Identify which cell holds the provided text, then report its (x, y) central coordinate. 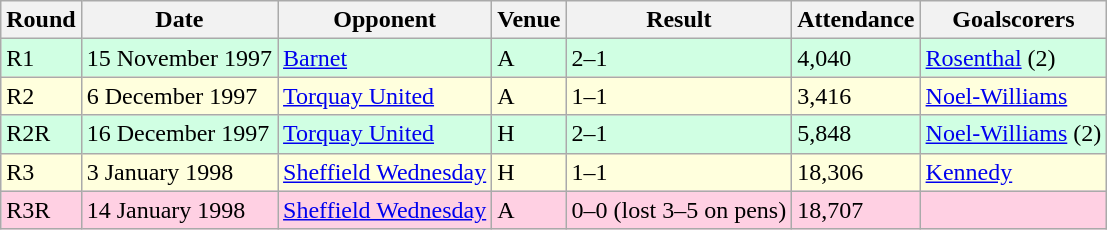
R3R (41, 210)
16 December 1997 (179, 134)
R1 (41, 58)
Venue (529, 20)
3 January 1998 (179, 172)
Result (679, 20)
Barnet (385, 58)
0–0 (lost 3–5 on pens) (679, 210)
18,707 (856, 210)
Attendance (856, 20)
15 November 1997 (179, 58)
Date (179, 20)
4,040 (856, 58)
Kennedy (1014, 172)
Rosenthal (2) (1014, 58)
18,306 (856, 172)
Noel-Williams (2) (1014, 134)
R2 (41, 96)
R2R (41, 134)
R3 (41, 172)
Opponent (385, 20)
Noel-Williams (1014, 96)
Round (41, 20)
3,416 (856, 96)
Goalscorers (1014, 20)
14 January 1998 (179, 210)
6 December 1997 (179, 96)
5,848 (856, 134)
